Extract the (X, Y) coordinate from the center of the cell holding the provided text.  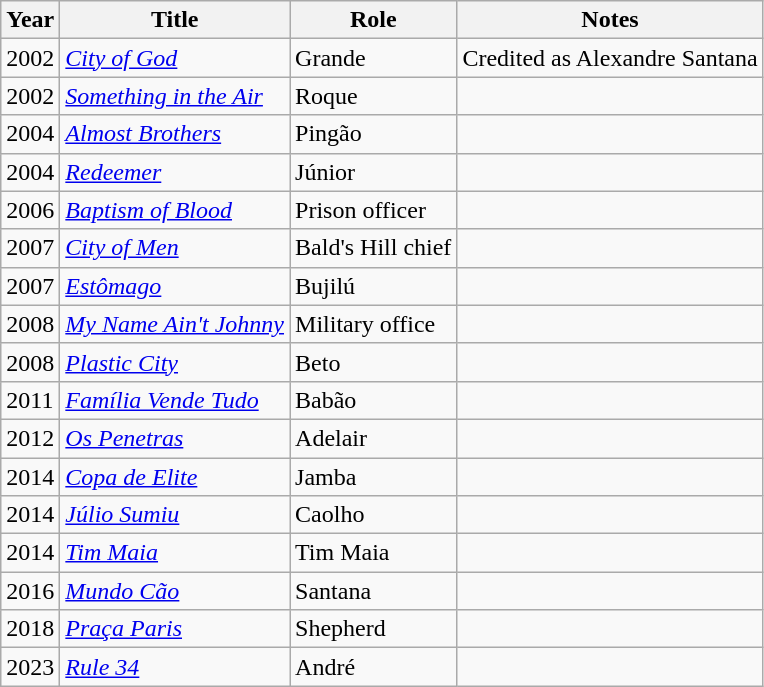
Roque (374, 96)
Jamba (374, 477)
Bujilú (374, 286)
2006 (30, 210)
Júnior (374, 172)
City of God (175, 58)
Redeemer (175, 172)
André (374, 667)
My Name Ain't Johnny (175, 324)
2018 (30, 629)
Notes (610, 20)
Caolho (374, 515)
Copa de Elite (175, 477)
Military office (374, 324)
Grande (374, 58)
Plastic City (175, 362)
Família Vende Tudo (175, 400)
Credited as Alexandre Santana (610, 58)
Mundo Cão (175, 591)
2023 (30, 667)
Pingão (374, 134)
2011 (30, 400)
2016 (30, 591)
2012 (30, 438)
Year (30, 20)
Praça Paris (175, 629)
Something in the Air (175, 96)
Baptism of Blood (175, 210)
Bald's Hill chief (374, 248)
Babão (374, 400)
Os Penetras (175, 438)
Shepherd (374, 629)
Prison officer (374, 210)
Estômago (175, 286)
Adelair (374, 438)
Rule 34 (175, 667)
Beto (374, 362)
Júlio Sumiu (175, 515)
City of Men (175, 248)
Santana (374, 591)
Almost Brothers (175, 134)
Title (175, 20)
Role (374, 20)
